For the text-containing cell, return its midpoint in [X, Y] coordinate format. 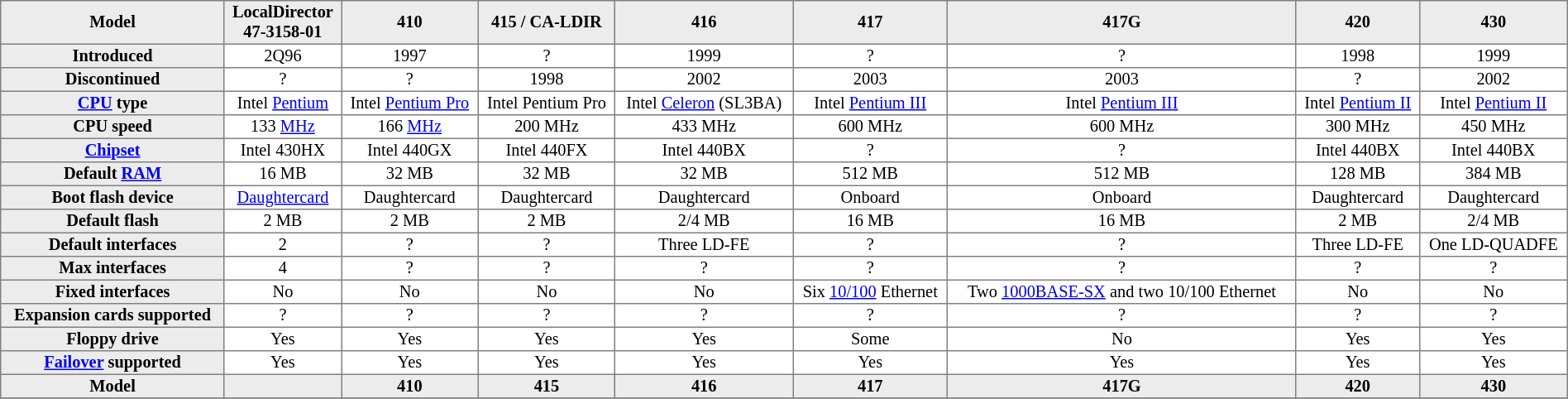
Introduced [112, 55]
433 MHz [705, 127]
133 MHz [283, 127]
384 MB [1494, 174]
Failover supported [112, 363]
Intel 430HX [283, 150]
One LD-QUADFE [1494, 244]
Discontinued [112, 79]
300 MHz [1358, 127]
4 [283, 268]
Default interfaces [112, 244]
415 / CA-LDIR [547, 22]
Max interfaces [112, 268]
Fixed interfaces [112, 291]
Chipset [112, 150]
CPU type [112, 103]
LocalDirector47-3158-01 [283, 22]
Expansion cards supported [112, 315]
Default flash [112, 221]
Intel Pentium [283, 103]
Two 1000BASE-SX and two 10/100 Ethernet [1121, 291]
128 MB [1358, 174]
415 [547, 386]
Boot flash device [112, 197]
Default RAM [112, 174]
200 MHz [547, 127]
Some [870, 339]
1997 [409, 55]
CPU speed [112, 127]
2Q96 [283, 55]
Floppy drive [112, 339]
Intel 440GX [409, 150]
450 MHz [1494, 127]
Intel 440FX [547, 150]
166 MHz [409, 127]
Intel Celeron (SL3BA) [705, 103]
2 [283, 244]
Six 10/100 Ethernet [870, 291]
